Determine the (x, y) coordinate at the center of the cell enclosing the given text.  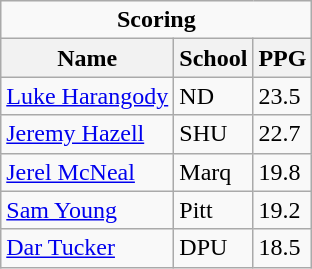
DPU (214, 248)
Jeremy Hazell (88, 134)
Marq (214, 172)
19.8 (282, 172)
ND (214, 96)
Pitt (214, 210)
Jerel McNeal (88, 172)
Dar Tucker (88, 248)
Sam Young (88, 210)
School (214, 58)
18.5 (282, 248)
Name (88, 58)
Scoring (156, 20)
19.2 (282, 210)
23.5 (282, 96)
22.7 (282, 134)
Luke Harangody (88, 96)
SHU (214, 134)
PPG (282, 58)
